Detect which cell encompasses the target text, then output its (X, Y) center coordinate. 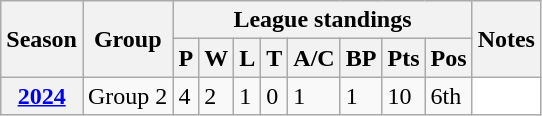
Notes (506, 39)
2 (216, 96)
Group (127, 39)
2024 (42, 96)
T (274, 58)
6th (448, 96)
P (186, 58)
W (216, 58)
Season (42, 39)
0 (274, 96)
4 (186, 96)
BP (361, 58)
A/C (314, 58)
Pts (404, 58)
Group 2 (127, 96)
League standings (322, 20)
10 (404, 96)
Pos (448, 58)
L (248, 58)
